Identify which cell holds the provided text, then report its [X, Y] central coordinate. 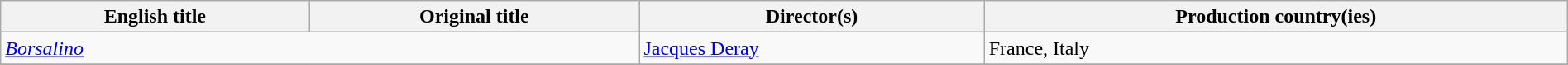
Original title [475, 17]
Borsalino [320, 48]
France, Italy [1275, 48]
Production country(ies) [1275, 17]
Director(s) [812, 17]
Jacques Deray [812, 48]
English title [155, 17]
